Extract the [x, y] coordinate from the center of the cell holding the provided text.  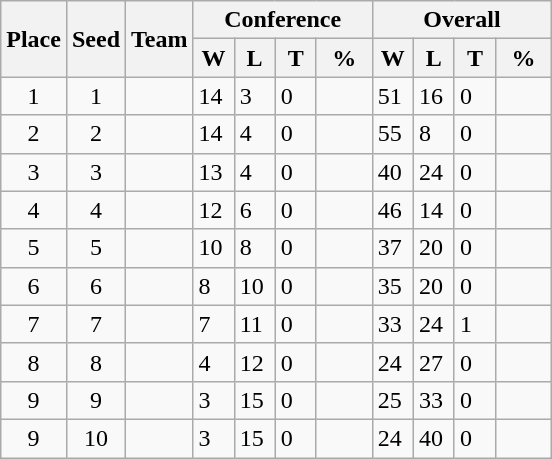
25 [392, 400]
Conference [282, 20]
27 [434, 362]
37 [392, 248]
46 [392, 210]
Place [34, 39]
Seed [96, 39]
Team [160, 39]
13 [214, 172]
35 [392, 286]
16 [434, 96]
55 [392, 134]
Overall [462, 20]
11 [254, 324]
51 [392, 96]
